Output the (X, Y) coordinate of the center of the cell containing the given text.  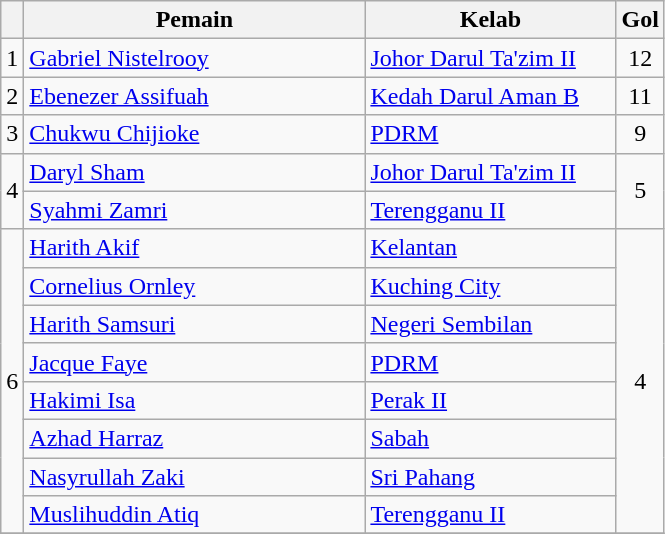
5 (640, 191)
3 (12, 134)
Hakimi Isa (194, 400)
2 (12, 96)
Negeri Sembilan (490, 324)
Kelab (490, 20)
1 (12, 58)
Kelantan (490, 248)
Nasyrullah Zaki (194, 477)
Kuching City (490, 286)
Sri Pahang (490, 477)
Sabah (490, 438)
Gabriel Nistelrooy (194, 58)
Harith Samsuri (194, 324)
Azhad Harraz (194, 438)
Jacque Faye (194, 362)
6 (12, 381)
Chukwu Chijioke (194, 134)
Syahmi Zamri (194, 210)
9 (640, 134)
Daryl Sham (194, 172)
Kedah Darul Aman B (490, 96)
Pemain (194, 20)
12 (640, 58)
Perak II (490, 400)
Muslihuddin Atiq (194, 515)
Ebenezer Assifuah (194, 96)
Gol (640, 20)
Harith Akif (194, 248)
Cornelius Ornley (194, 286)
11 (640, 96)
